Determine the (X, Y) coordinate at the center of the cell enclosing the given text.  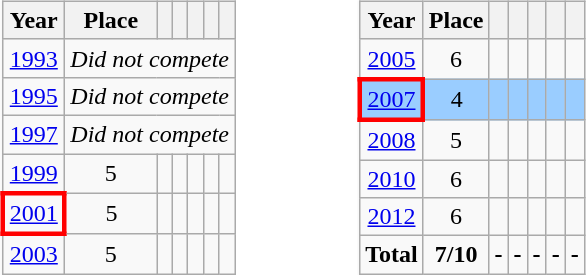
7/10 (456, 255)
1993 (34, 58)
2001 (34, 214)
Total (392, 255)
2005 (392, 59)
1995 (34, 96)
2012 (392, 217)
1997 (34, 134)
2003 (34, 254)
4 (456, 100)
2007 (392, 100)
1999 (34, 174)
2010 (392, 179)
2008 (392, 140)
